Provide the (X, Y) coordinate of the cell's center where the given text is located.  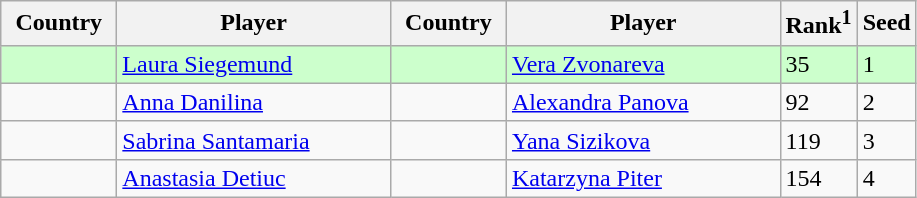
35 (818, 64)
Seed (886, 24)
154 (818, 178)
Yana Sizikova (643, 140)
2 (886, 102)
Anna Danilina (254, 102)
Sabrina Santamaria (254, 140)
119 (818, 140)
1 (886, 64)
Rank1 (818, 24)
Katarzyna Piter (643, 178)
Vera Zvonareva (643, 64)
Alexandra Panova (643, 102)
Laura Siegemund (254, 64)
3 (886, 140)
92 (818, 102)
Anastasia Detiuc (254, 178)
4 (886, 178)
